Search for the cell housing the specified text and yield its (x, y) center coordinate. 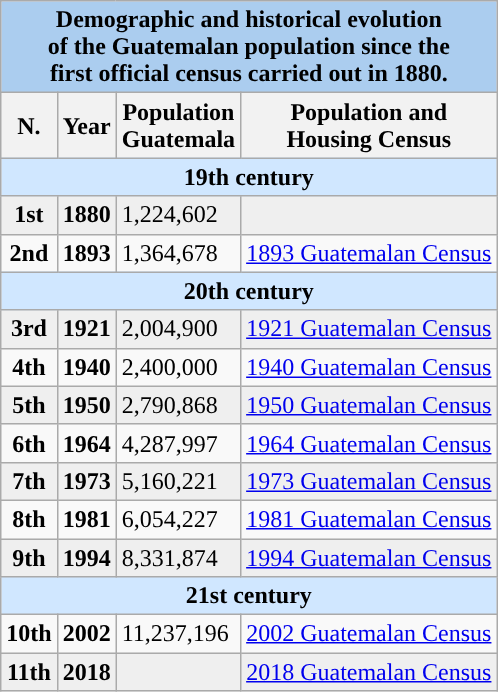
2,790,868 (178, 405)
1981 Guatemalan Census (369, 519)
1,364,678 (178, 253)
21st century (249, 596)
9th (29, 557)
2018 (86, 672)
1921 Guatemalan Census (369, 329)
6th (29, 443)
11th (29, 672)
7th (29, 481)
11,237,196 (178, 634)
Year (86, 126)
1950 Guatemalan Census (369, 405)
4,287,997 (178, 443)
1950 (86, 405)
2nd (29, 253)
2018 Guatemalan Census (369, 672)
5th (29, 405)
6,054,227 (178, 519)
1964 (86, 443)
2002 Guatemalan Census (369, 634)
1981 (86, 519)
10th (29, 634)
2002 (86, 634)
Population and Housing Census (369, 126)
1893 Guatemalan Census (369, 253)
2,400,000 (178, 367)
20th century (249, 291)
8,331,874 (178, 557)
19th century (249, 177)
1940 (86, 367)
1880 (86, 215)
1994 Guatemalan Census (369, 557)
1964 Guatemalan Census (369, 443)
4th (29, 367)
PopulationGuatemala (178, 126)
1st (29, 215)
1973 Guatemalan Census (369, 481)
2,004,900 (178, 329)
N. (29, 126)
3rd (29, 329)
1893 (86, 253)
8th (29, 519)
1994 (86, 557)
Demographic and historical evolution of the Guatemalan population since the first official census carried out in 1880. (249, 47)
1921 (86, 329)
1973 (86, 481)
1,224,602 (178, 215)
5,160,221 (178, 481)
1940 Guatemalan Census (369, 367)
